Determine the [x, y] coordinate at the center of the cell enclosing the given text.  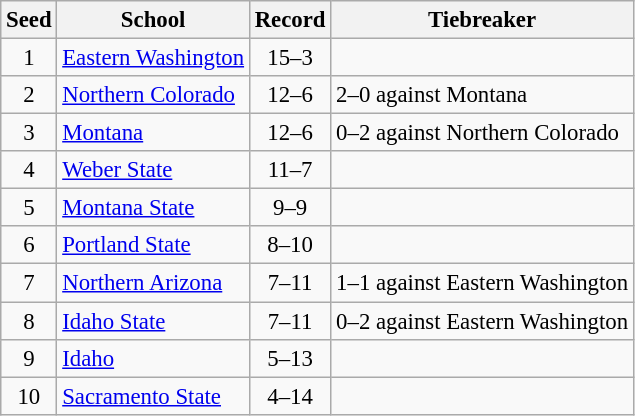
15–3 [290, 58]
Montana [153, 133]
6 [29, 245]
3 [29, 133]
Sacramento State [153, 396]
Record [290, 20]
0–2 against Eastern Washington [482, 321]
2–0 against Montana [482, 95]
1 [29, 58]
Portland State [153, 245]
School [153, 20]
Weber State [153, 170]
Northern Arizona [153, 283]
9 [29, 358]
5–13 [290, 358]
Tiebreaker [482, 20]
0–2 against Northern Colorado [482, 133]
Northern Colorado [153, 95]
Idaho [153, 358]
2 [29, 95]
Seed [29, 20]
Montana State [153, 208]
Eastern Washington [153, 58]
4 [29, 170]
8 [29, 321]
9–9 [290, 208]
11–7 [290, 170]
10 [29, 396]
Idaho State [153, 321]
7 [29, 283]
4–14 [290, 396]
1–1 against Eastern Washington [482, 283]
5 [29, 208]
8–10 [290, 245]
